From the cell containing the given text, extract its center point as (X, Y) coordinate. 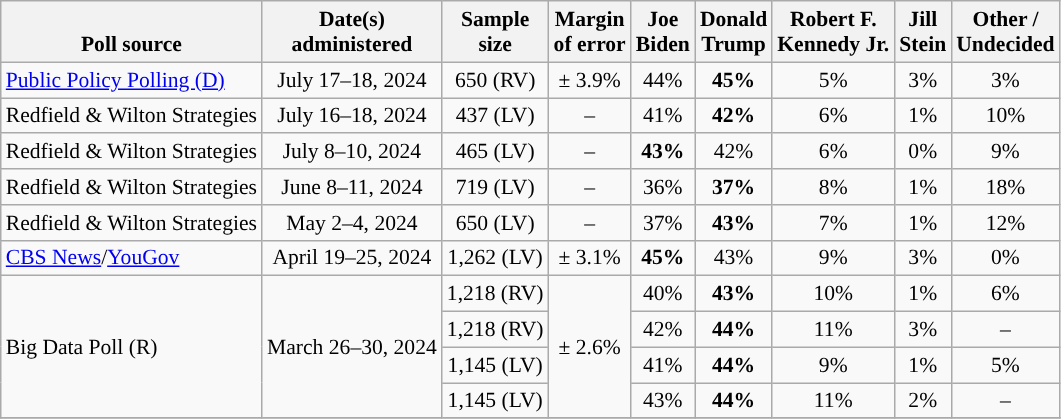
JoeBiden (663, 32)
2% (922, 401)
437 (LV) (496, 116)
June 8–11, 2024 (352, 187)
July 16–18, 2024 (352, 116)
DonaldTrump (734, 32)
JillStein (922, 32)
April 19–25, 2024 (352, 258)
8% (833, 187)
650 (LV) (496, 223)
Robert F.Kennedy Jr. (833, 32)
18% (1005, 187)
Samplesize (496, 32)
719 (LV) (496, 187)
July 8–10, 2024 (352, 152)
July 17–18, 2024 (352, 80)
650 (RV) (496, 80)
Poll source (132, 32)
36% (663, 187)
40% (663, 294)
May 2–4, 2024 (352, 223)
Public Policy Polling (D) (132, 80)
Marginof error (590, 32)
7% (833, 223)
CBS News/YouGov (132, 258)
12% (1005, 223)
March 26–30, 2024 (352, 347)
Big Data Poll (R) (132, 347)
465 (LV) (496, 152)
± 3.9% (590, 80)
Other /Undecided (1005, 32)
Date(s)administered (352, 32)
± 2.6% (590, 347)
± 3.1% (590, 258)
1,262 (LV) (496, 258)
